Pinpoint the cell where the given text exists, returning its (X, Y) midpoint coordinate. 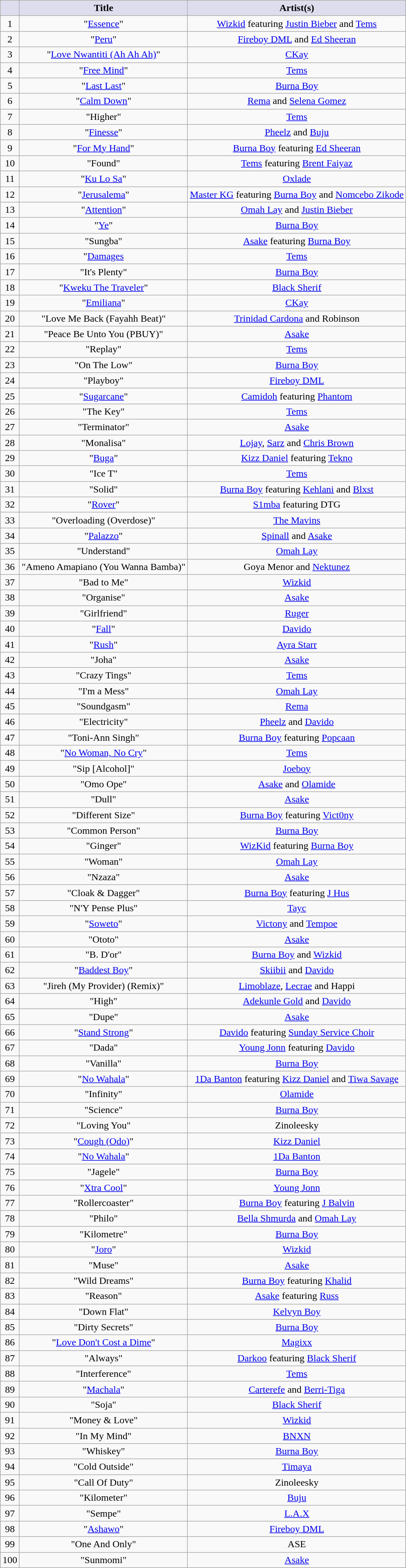
Master KG featuring Burna Boy and Nomcebo Zikode (297, 194)
"N'Y Pense Plus" (104, 908)
49 (10, 769)
44 (10, 691)
"High" (104, 1001)
50 (10, 784)
74 (10, 1156)
45 (10, 707)
Ayra Starr (297, 644)
"Woman" (104, 861)
Rema and Selena Gomez (297, 101)
"Ototo" (104, 939)
"Found" (104, 163)
"Cough (Odo)" (104, 1141)
S1mba featuring DTG (297, 505)
59 (10, 923)
Goya Menor and Nektunez (297, 567)
87 (10, 1358)
Victony and Tempoe (297, 923)
"Crazy Tings" (104, 675)
2 (10, 39)
51 (10, 799)
40 (10, 629)
Olamide (297, 1094)
Young Jonn featuring Davido (297, 1048)
1Da Banton featuring Kizz Daniel and Tiwa Savage (297, 1079)
"Dull" (104, 799)
67 (10, 1048)
"Cloak & Dagger" (104, 892)
Oxlade (297, 179)
47 (10, 738)
57 (10, 892)
"Jagele" (104, 1172)
11 (10, 179)
"B. D'or" (104, 955)
"No Woman, No Cry" (104, 753)
"Higher" (104, 117)
"Sunmomi" (104, 1560)
"Love Nwantiti (Ah Ah Ah)" (104, 55)
1Da Banton (297, 1156)
"Sugarcane" (104, 396)
"Vanilla" (104, 1063)
Artist(s) (297, 8)
15 (10, 241)
"For My Hand" (104, 148)
Burna Boy featuring Vict0ny (297, 815)
Asake and Olamide (297, 784)
73 (10, 1141)
36 (10, 567)
"Rollercoaster" (104, 1203)
Ruger (297, 613)
"It's Plenty" (104, 272)
65 (10, 1017)
Spinall and Asake (297, 536)
"Electricity" (104, 722)
1 (10, 24)
BNXN (297, 1435)
96 (10, 1498)
Adekunle Gold and Davido (297, 1001)
"Calm Down" (104, 101)
"The Key" (104, 411)
Omah Lay and Justin Bieber (297, 210)
5 (10, 86)
3 (10, 55)
"Buga" (104, 458)
"Monalisa" (104, 442)
"Loving You" (104, 1125)
"Cold Outside" (104, 1467)
Joeboy (297, 769)
Burna Boy featuring J Balvin (297, 1203)
"Peru" (104, 39)
"I'm a Mess" (104, 691)
"Infinity" (104, 1094)
35 (10, 551)
"Replay" (104, 349)
Burna Boy featuring Kehlani and Blxst (297, 489)
Pheelz and Davido (297, 722)
"Fall" (104, 629)
53 (10, 830)
"Xtra Cool" (104, 1188)
84 (10, 1312)
Burna Boy featuring Popcaan (297, 738)
82 (10, 1281)
54 (10, 846)
66 (10, 1032)
20 (10, 318)
"Organise" (104, 598)
Burna Boy featuring Ed Sheeran (297, 148)
"Ginger" (104, 846)
"One And Only" (104, 1544)
"Terminator" (104, 427)
Fireboy DML and Ed Sheeran (297, 39)
"Last Last" (104, 86)
"Omo Ope" (104, 784)
"Overloading (Overdose)" (104, 520)
Skiibii and Davido (297, 970)
"Stand Strong" (104, 1032)
Asake featuring Russ (297, 1296)
"Common Person" (104, 830)
94 (10, 1467)
"Playboy" (104, 380)
"Toni-Ann Singh" (104, 738)
71 (10, 1110)
37 (10, 582)
46 (10, 722)
"Joha" (104, 660)
63 (10, 986)
Rema (297, 707)
Burna Boy and Wizkid (297, 955)
"Always" (104, 1358)
Asake featuring Burna Boy (297, 241)
99 (10, 1544)
93 (10, 1451)
"Dada" (104, 1048)
"Sungba" (104, 241)
Camidoh featuring Phantom (297, 396)
9 (10, 148)
Pheelz and Buju (297, 132)
48 (10, 753)
23 (10, 365)
"Nzaza" (104, 877)
72 (10, 1125)
Bella Shmurda and Omah Lay (297, 1219)
32 (10, 505)
13 (10, 210)
60 (10, 939)
"Palazzo" (104, 536)
17 (10, 272)
90 (10, 1405)
"Solid" (104, 489)
"Ku Lo Sa" (104, 179)
"Rush" (104, 644)
26 (10, 411)
"Damages (104, 256)
"Love Don't Cost a Dime" (104, 1343)
14 (10, 225)
52 (10, 815)
"Free Mind" (104, 70)
L.A.X (297, 1513)
"Call Of Duty" (104, 1482)
70 (10, 1094)
30 (10, 474)
"Emiliana" (104, 303)
Lojay, Sarz and Chris Brown (297, 442)
22 (10, 349)
12 (10, 194)
"Sempe" (104, 1513)
85 (10, 1327)
56 (10, 877)
77 (10, 1203)
Limoblaze, Lecrae and Happi (297, 986)
"Muse" (104, 1265)
4 (10, 70)
76 (10, 1188)
"Down Flat" (104, 1312)
10 (10, 163)
Title (104, 8)
Burna Boy featuring Khalid (297, 1281)
58 (10, 908)
"Love Me Back (Fayahh Beat)" (104, 318)
24 (10, 380)
38 (10, 598)
"On The Low" (104, 365)
18 (10, 287)
"Kilometre" (104, 1234)
"Machala" (104, 1389)
19 (10, 303)
42 (10, 660)
"Science" (104, 1110)
"Peace Be Unto You (PBUY)" (104, 334)
Trinidad Cardona and Robinson (297, 318)
Kelvyn Boy (297, 1312)
81 (10, 1265)
"Dupe" (104, 1017)
"Sip [Alcohol]" (104, 769)
Kizz Daniel featuring Tekno (297, 458)
Davido (297, 629)
Darkoo featuring Black Sherif (297, 1358)
97 (10, 1513)
Burna Boy featuring J Hus (297, 892)
55 (10, 861)
Kizz Daniel (297, 1141)
7 (10, 117)
"Soja" (104, 1405)
WizKid featuring Burna Boy (297, 846)
100 (10, 1560)
86 (10, 1343)
ASE (297, 1544)
"Understand" (104, 551)
"Ameno Amapiano (You Wanna Bamba)" (104, 567)
"Ashawo" (104, 1529)
"Girlfriend" (104, 613)
88 (10, 1374)
83 (10, 1296)
64 (10, 1001)
33 (10, 520)
25 (10, 396)
31 (10, 489)
79 (10, 1234)
"Ice T" (104, 474)
"Wild Dreams" (104, 1281)
39 (10, 613)
Buju (297, 1498)
61 (10, 955)
69 (10, 1079)
"In My Mind" (104, 1435)
62 (10, 970)
Tems featuring Brent Faiyaz (297, 163)
"Bad to Me" (104, 582)
28 (10, 442)
"Reason" (104, 1296)
Carterefe and Berri-Tiga (297, 1389)
"Soundgasm" (104, 707)
43 (10, 675)
98 (10, 1529)
16 (10, 256)
"Dirty Secrets" (104, 1327)
Davido featuring Sunday Service Choir (297, 1032)
"Kilometer" (104, 1498)
"Ye" (104, 225)
95 (10, 1482)
Timaya (297, 1467)
"Jerusalema" (104, 194)
Wizkid featuring Justin Bieber and Tems (297, 24)
"Whiskey" (104, 1451)
89 (10, 1389)
27 (10, 427)
8 (10, 132)
91 (10, 1420)
"Attention" (104, 210)
"Jireh (My Provider) (Remix)" (104, 986)
"Money & Love" (104, 1420)
"Finesse" (104, 132)
"Joro" (104, 1250)
The Mavins (297, 520)
6 (10, 101)
41 (10, 644)
"Essence" (104, 24)
"Kweku The Traveler" (104, 287)
34 (10, 536)
"Rover" (104, 505)
68 (10, 1063)
Young Jonn (297, 1188)
"Philo" (104, 1219)
Tayc (297, 908)
"Different Size" (104, 815)
29 (10, 458)
21 (10, 334)
92 (10, 1435)
80 (10, 1250)
"Soweto" (104, 923)
"Baddest Boy" (104, 970)
"Interference" (104, 1374)
78 (10, 1219)
Magixx (297, 1343)
75 (10, 1172)
